Extract the [x, y] coordinate from the center of the cell holding the provided text.  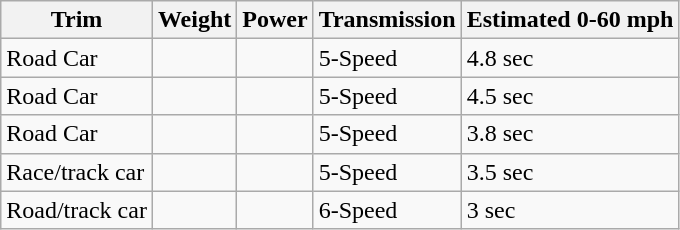
3.5 sec [570, 172]
Trim [77, 20]
6-Speed [387, 210]
Power [275, 20]
Race/track car [77, 172]
4.8 sec [570, 58]
4.5 sec [570, 96]
Transmission [387, 20]
Estimated 0-60 mph [570, 20]
3.8 sec [570, 134]
Weight [194, 20]
Road/track car [77, 210]
3 sec [570, 210]
